Scan for the cell matching the given text and deliver its [x, y] coordinate at center. 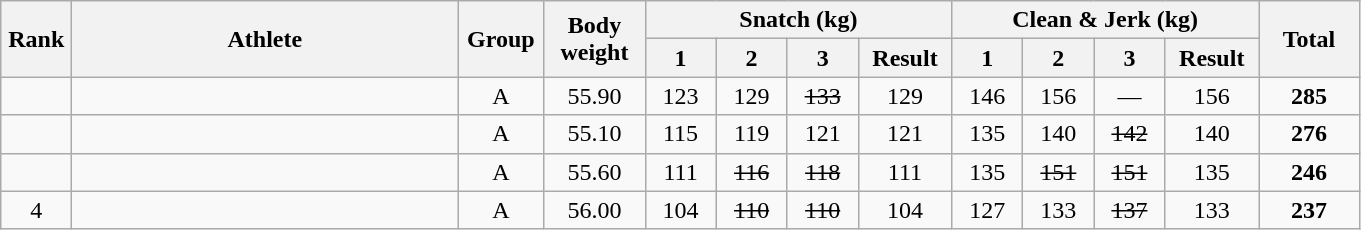
285 [1308, 96]
— [1130, 96]
Athlete [265, 39]
123 [680, 96]
Body weight [594, 39]
55.90 [594, 96]
Group [501, 39]
137 [1130, 210]
276 [1308, 134]
146 [988, 96]
Clean & Jerk (kg) [1106, 20]
56.00 [594, 210]
55.10 [594, 134]
Total [1308, 39]
55.60 [594, 172]
142 [1130, 134]
246 [1308, 172]
119 [752, 134]
115 [680, 134]
116 [752, 172]
Rank [36, 39]
Snatch (kg) [798, 20]
127 [988, 210]
4 [36, 210]
237 [1308, 210]
118 [822, 172]
